Return (X, Y) of the center of cell containing provided text 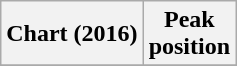
Peak position (189, 34)
Chart (2016) (72, 34)
